Detect which cell encompasses the target text, then output its (x, y) center coordinate. 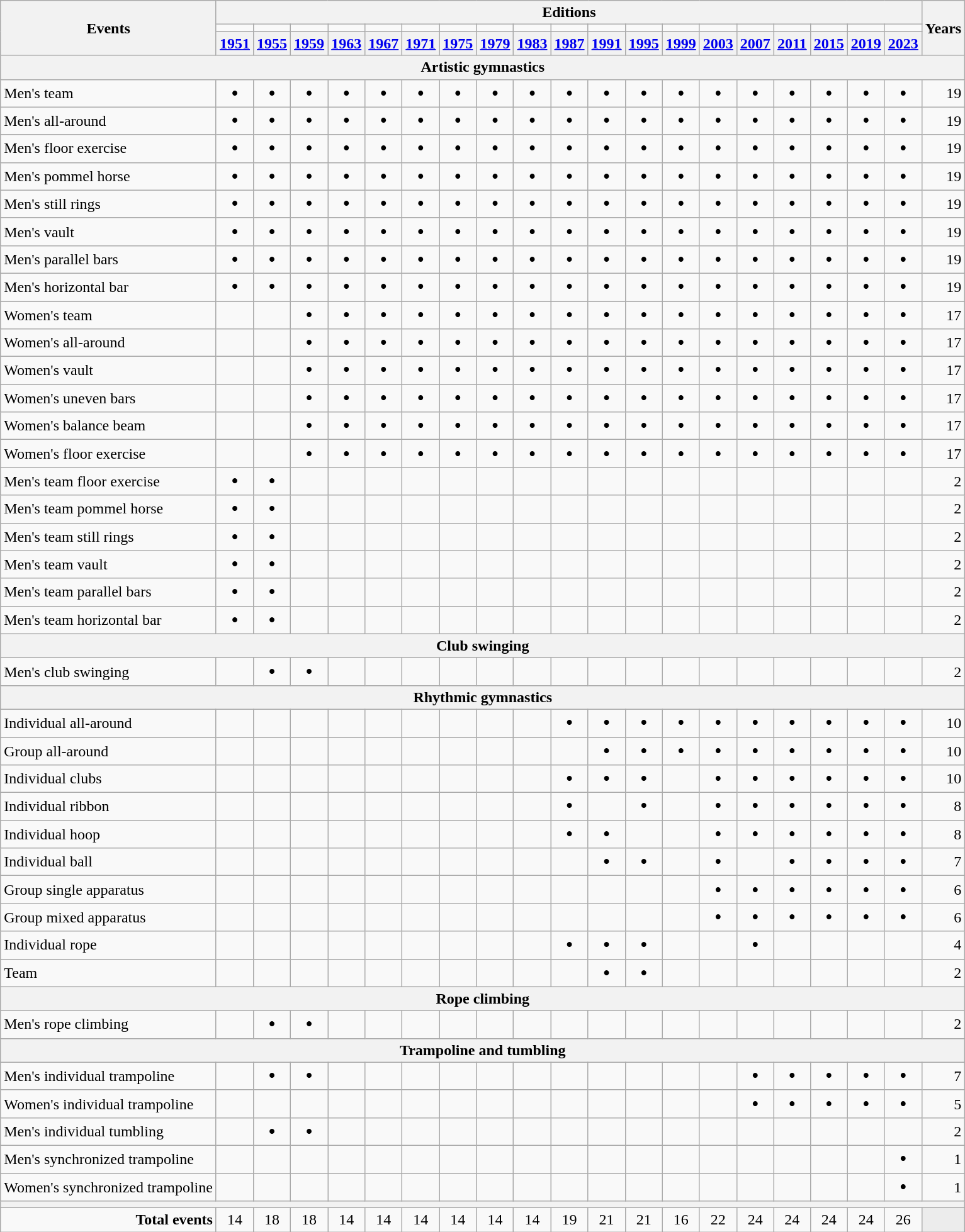
1991 (607, 43)
Men's horizontal bar (108, 287)
1975 (458, 43)
Individual hoop (108, 834)
1971 (420, 43)
Individual ball (108, 862)
Group single apparatus (108, 890)
1955 (272, 43)
1967 (384, 43)
Women's team (108, 315)
26 (903, 1220)
Years (943, 28)
Women's uneven bars (108, 398)
Club swinging (483, 646)
Editions (569, 13)
Men's team still rings (108, 537)
2023 (903, 43)
1995 (643, 43)
Men's floor exercise (108, 148)
Men's vault (108, 232)
Men's parallel bars (108, 259)
Men's team parallel bars (108, 592)
22 (718, 1220)
Women's individual trampoline (108, 1104)
Artistic gymnastics (483, 67)
Women's all-around (108, 343)
2003 (718, 43)
2019 (866, 43)
5 (943, 1104)
1999 (681, 43)
1983 (533, 43)
Women's balance beam (108, 426)
Men's team vault (108, 564)
Men's team floor exercise (108, 481)
Women's floor exercise (108, 454)
Group mixed apparatus (108, 917)
1987 (569, 43)
Total events (108, 1220)
Men's individual tumbling (108, 1131)
Trampoline and tumbling (483, 1050)
Individual all-around (108, 723)
Women's vault (108, 371)
1959 (310, 43)
Group all-around (108, 751)
2015 (828, 43)
2011 (792, 43)
Men's pommel horse (108, 176)
Individual rope (108, 945)
Men's all-around (108, 121)
Men's rope climbing (108, 1024)
Individual clubs (108, 779)
2007 (755, 43)
Events (108, 28)
1979 (495, 43)
1951 (234, 43)
Men's individual trampoline (108, 1076)
Men's team horizontal bar (108, 620)
Men's team pommel horse (108, 509)
Men's club swinging (108, 671)
4 (943, 945)
16 (681, 1220)
Rope climbing (483, 999)
Men's team (108, 93)
Team (108, 973)
Individual ribbon (108, 807)
Rhythmic gymnastics (483, 697)
1963 (346, 43)
Men's still rings (108, 204)
Men's synchronized trampoline (108, 1159)
Women's synchronized trampoline (108, 1187)
